Return [x, y] of the center of cell containing provided text 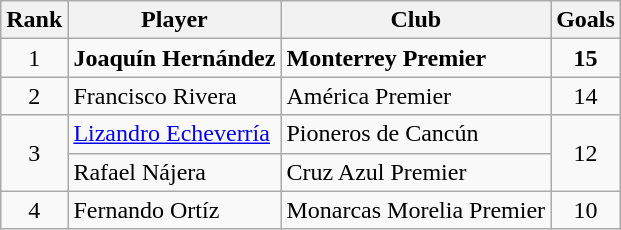
Lizandro Echeverría [174, 134]
Player [174, 20]
12 [586, 153]
2 [34, 96]
1 [34, 58]
15 [586, 58]
10 [586, 210]
Rank [34, 20]
Rafael Nájera [174, 172]
Club [416, 20]
14 [586, 96]
Joaquín Hernández [174, 58]
Francisco Rivera [174, 96]
3 [34, 153]
Pioneros de Cancún [416, 134]
América Premier [416, 96]
Cruz Azul Premier [416, 172]
4 [34, 210]
Fernando Ortíz [174, 210]
Monarcas Morelia Premier [416, 210]
Monterrey Premier [416, 58]
Goals [586, 20]
